Capture the cell that displays the provided text and extract its [X, Y] central coordinate. 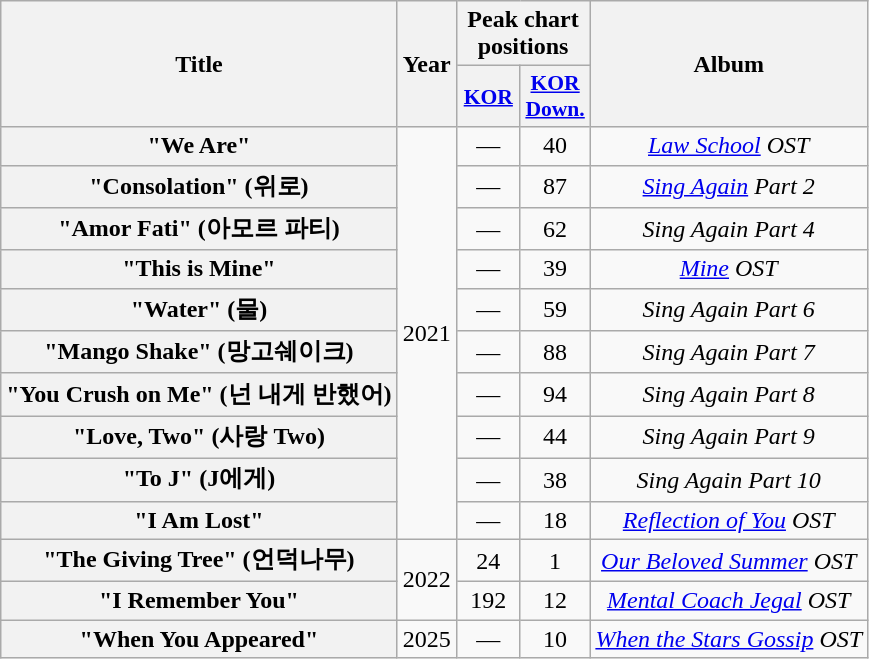
"Amor Fati" (아모르 파티) [199, 230]
88 [555, 352]
"Mango Shake" (망고쉐이크) [199, 352]
18 [555, 520]
10 [555, 639]
Sing Again Part 9 [729, 438]
Sing Again Part 8 [729, 394]
62 [555, 230]
2025 [426, 639]
"To J" (J에게) [199, 480]
"I Remember You" [199, 601]
1 [555, 560]
2022 [426, 580]
Album [729, 64]
94 [555, 394]
"This is Mine" [199, 269]
"When You Appeared" [199, 639]
12 [555, 601]
Our Beloved Summer OST [729, 560]
When the Stars Gossip OST [729, 639]
Year [426, 64]
"I Am Lost" [199, 520]
Sing Again Part 2 [729, 186]
38 [555, 480]
44 [555, 438]
Mine OST [729, 269]
KORDown. [555, 96]
"You Crush on Me" (넌 내게 반했어) [199, 394]
Law School OST [729, 146]
39 [555, 269]
40 [555, 146]
Reflection of You OST [729, 520]
24 [488, 560]
59 [555, 310]
KOR [488, 96]
"The Giving Tree" (언덕나무) [199, 560]
Sing Again Part 6 [729, 310]
Sing Again Part 10 [729, 480]
87 [555, 186]
Peak chart positions [523, 34]
"We Are" [199, 146]
Title [199, 64]
Sing Again Part 4 [729, 230]
192 [488, 601]
Mental Coach Jegal OST [729, 601]
"Consolation" (위로) [199, 186]
"Water" (물) [199, 310]
2021 [426, 333]
"Love, Two" (사랑 Two) [199, 438]
Sing Again Part 7 [729, 352]
